Extract the [X, Y] coordinate from the center of the cell holding the provided text.  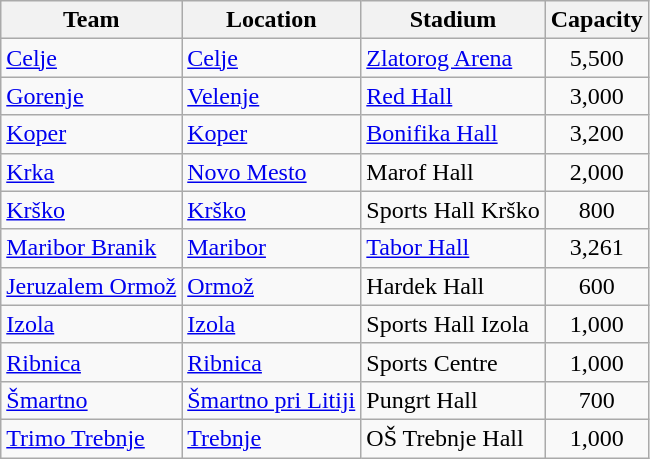
Sports Hall Izola [453, 324]
Velenje [272, 96]
Hardek Hall [453, 286]
Tabor Hall [453, 248]
Trimo Trebnje [92, 438]
OŠ Trebnje Hall [453, 438]
3,200 [596, 134]
Pungrt Hall [453, 400]
3,000 [596, 96]
800 [596, 210]
3,261 [596, 248]
Krka [92, 172]
Šmartno pri Litiji [272, 400]
Location [272, 20]
Stadium [453, 20]
Team [92, 20]
Maribor Branik [92, 248]
Šmartno [92, 400]
Marof Hall [453, 172]
Red Hall [453, 96]
Zlatorog Arena [453, 58]
Capacity [596, 20]
Novo Mesto [272, 172]
5,500 [596, 58]
Sports Hall Krško [453, 210]
Maribor [272, 248]
Bonifika Hall [453, 134]
Sports Centre [453, 362]
700 [596, 400]
Ormož [272, 286]
Gorenje [92, 96]
2,000 [596, 172]
600 [596, 286]
Jeruzalem Ormož [92, 286]
Trebnje [272, 438]
